Return the [x, y] coordinate for the center point of the cell that contains the specified text.  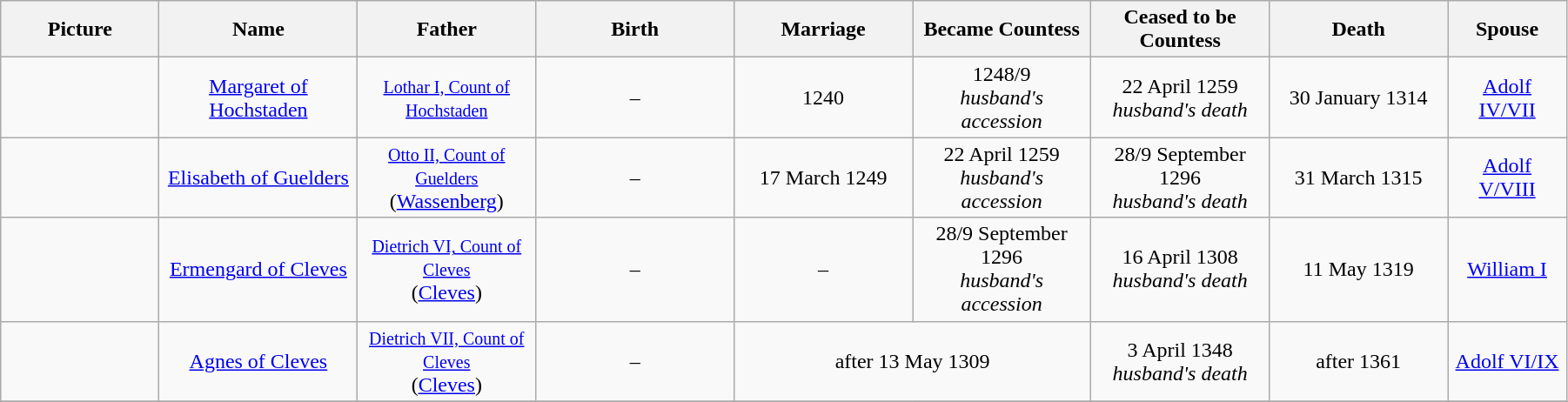
Otto II, Count of Guelders(Wassenberg) [447, 178]
Elisabeth of Guelders [258, 178]
Birth [635, 30]
1240 [823, 97]
Picture [80, 30]
Father [447, 30]
Dietrich VII, Count of Cleves(Cleves) [447, 361]
Spouse [1507, 30]
Became Countess [1002, 30]
Margaret of Hochstaden [258, 97]
3 April 1348husband's death [1180, 361]
28/9 September 1296husband's accession [1002, 270]
30 January 1314 [1359, 97]
Death [1359, 30]
Agnes of Cleves [258, 361]
Adolf VI/IX [1507, 361]
1248/9husband's accession [1002, 97]
22 April 1259husband's accession [1002, 178]
Lothar I, Count of Hochstaden [447, 97]
Marriage [823, 30]
16 April 1308husband's death [1180, 270]
after 13 May 1309 [913, 361]
Ermengard of Cleves [258, 270]
28/9 September 1296husband's death [1180, 178]
Adolf V/VIII [1507, 178]
William I [1507, 270]
31 March 1315 [1359, 178]
17 March 1249 [823, 178]
Adolf IV/VII [1507, 97]
Name [258, 30]
after 1361 [1359, 361]
22 April 1259husband's death [1180, 97]
Dietrich VI, Count of Cleves(Cleves) [447, 270]
11 May 1319 [1359, 270]
Ceased to be Countess [1180, 30]
